Determine the [x, y] coordinate at the center of the cell enclosing the given text.  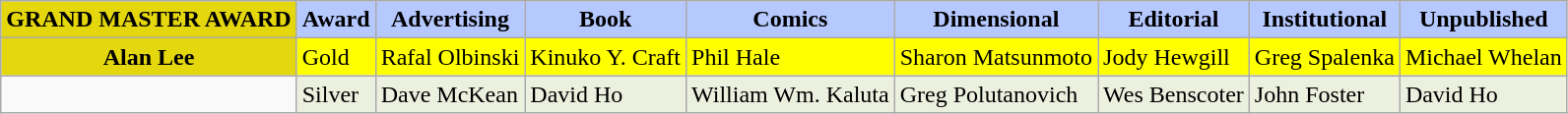
Advertising [450, 20]
Sharon Matsunmoto [996, 57]
Award [336, 20]
Dave McKean [450, 94]
Rafal Olbinski [450, 57]
Institutional [1324, 20]
Jody Hewgill [1174, 57]
Phil Hale [791, 57]
Alan Lee [149, 57]
William Wm. Kaluta [791, 94]
Michael Whelan [1483, 57]
Greg Polutanovich [996, 94]
Wes Benscoter [1174, 94]
Unpublished [1483, 20]
Book [606, 20]
Dimensional [996, 20]
Kinuko Y. Craft [606, 57]
Comics [791, 20]
Greg Spalenka [1324, 57]
John Foster [1324, 94]
GRAND MASTER AWARD [149, 20]
Editorial [1174, 20]
Gold [336, 57]
Silver [336, 94]
